Pinpoint the cell where the given text exists, returning its [x, y] midpoint coordinate. 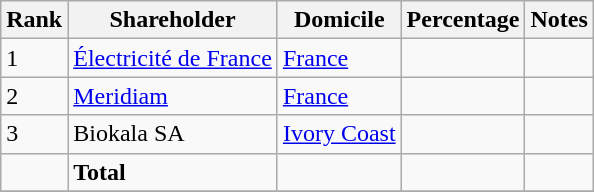
Biokala SA [173, 134]
Total [173, 172]
Rank [34, 20]
3 [34, 134]
2 [34, 96]
Meridiam [173, 96]
Domicile [339, 20]
Percentage [463, 20]
Électricité de France [173, 58]
1 [34, 58]
Notes [559, 20]
Shareholder [173, 20]
Ivory Coast [339, 134]
